Identify which cell holds the provided text, then report its [x, y] central coordinate. 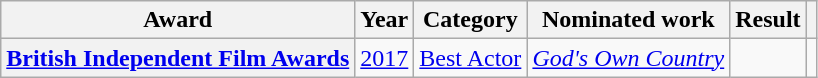
Category [470, 20]
Nominated work [628, 20]
Award [178, 20]
British Independent Film Awards [178, 58]
2017 [384, 58]
God's Own Country [628, 58]
Best Actor [470, 58]
Result [768, 20]
Year [384, 20]
